Capture the cell that displays the provided text and extract its (X, Y) central coordinate. 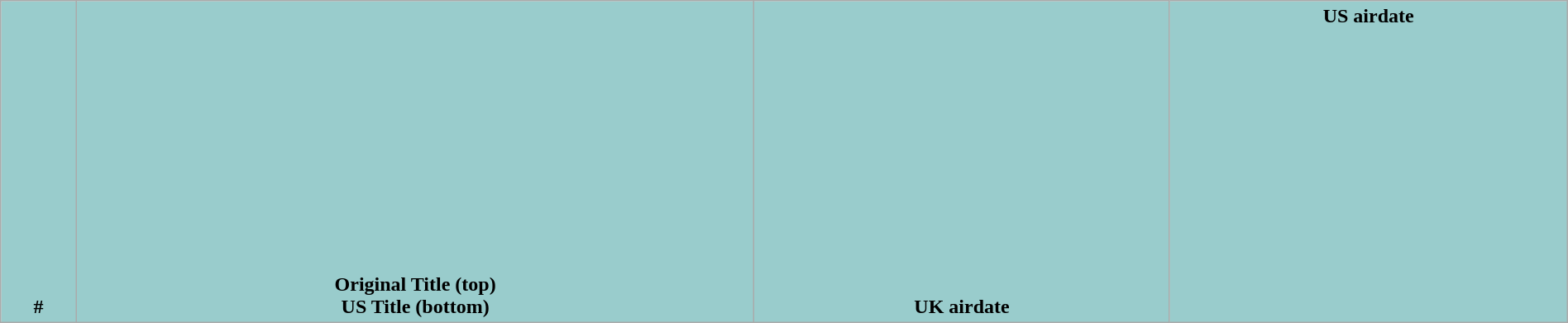
US airdate (1368, 162)
UK airdate (962, 162)
Original Title (top)US Title (bottom) (415, 162)
# (39, 162)
